Identify which cell holds the provided text, then report its (x, y) central coordinate. 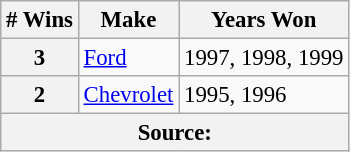
# Wins (40, 20)
Make (128, 20)
1997, 1998, 1999 (264, 58)
2 (40, 95)
Source: (175, 133)
Years Won (264, 20)
Chevrolet (128, 95)
Ford (128, 58)
1995, 1996 (264, 95)
3 (40, 58)
